Extract the (x, y) coordinate from the center of the cell holding the provided text.  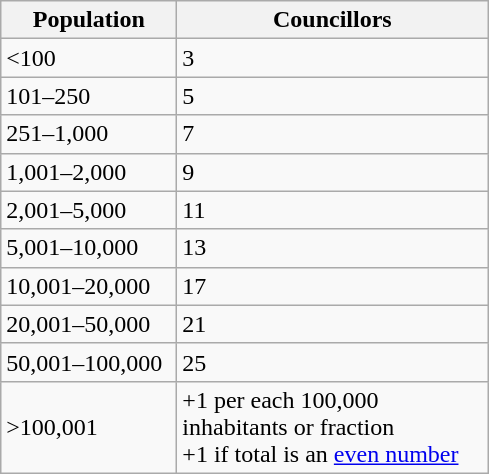
1,001–2,000 (89, 172)
7 (332, 134)
21 (332, 324)
+1 per each 100,000 inhabitants or fraction+1 if total is an even number (332, 427)
50,001–100,000 (89, 362)
13 (332, 248)
Population (89, 20)
5 (332, 96)
2,001–5,000 (89, 210)
10,001–20,000 (89, 286)
25 (332, 362)
11 (332, 210)
251–1,000 (89, 134)
20,001–50,000 (89, 324)
5,001–10,000 (89, 248)
>100,001 (89, 427)
9 (332, 172)
<100 (89, 58)
17 (332, 286)
101–250 (89, 96)
3 (332, 58)
Councillors (332, 20)
